Provide the [x, y] coordinate of the cell's center where the given text is located.  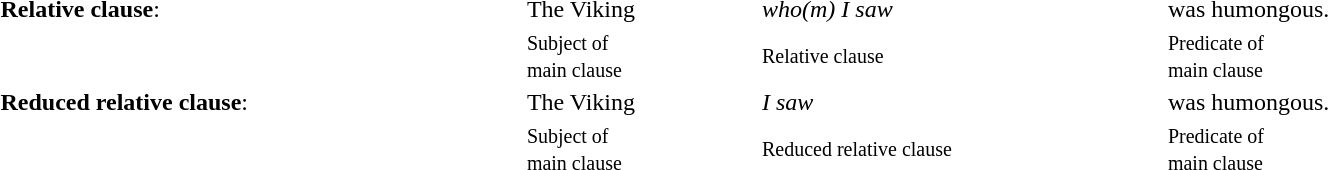
The Viking [641, 102]
I saw [962, 102]
Subject ofmain clause [641, 56]
Relative clause [962, 56]
